Identify which cell holds the provided text, then report its (X, Y) central coordinate. 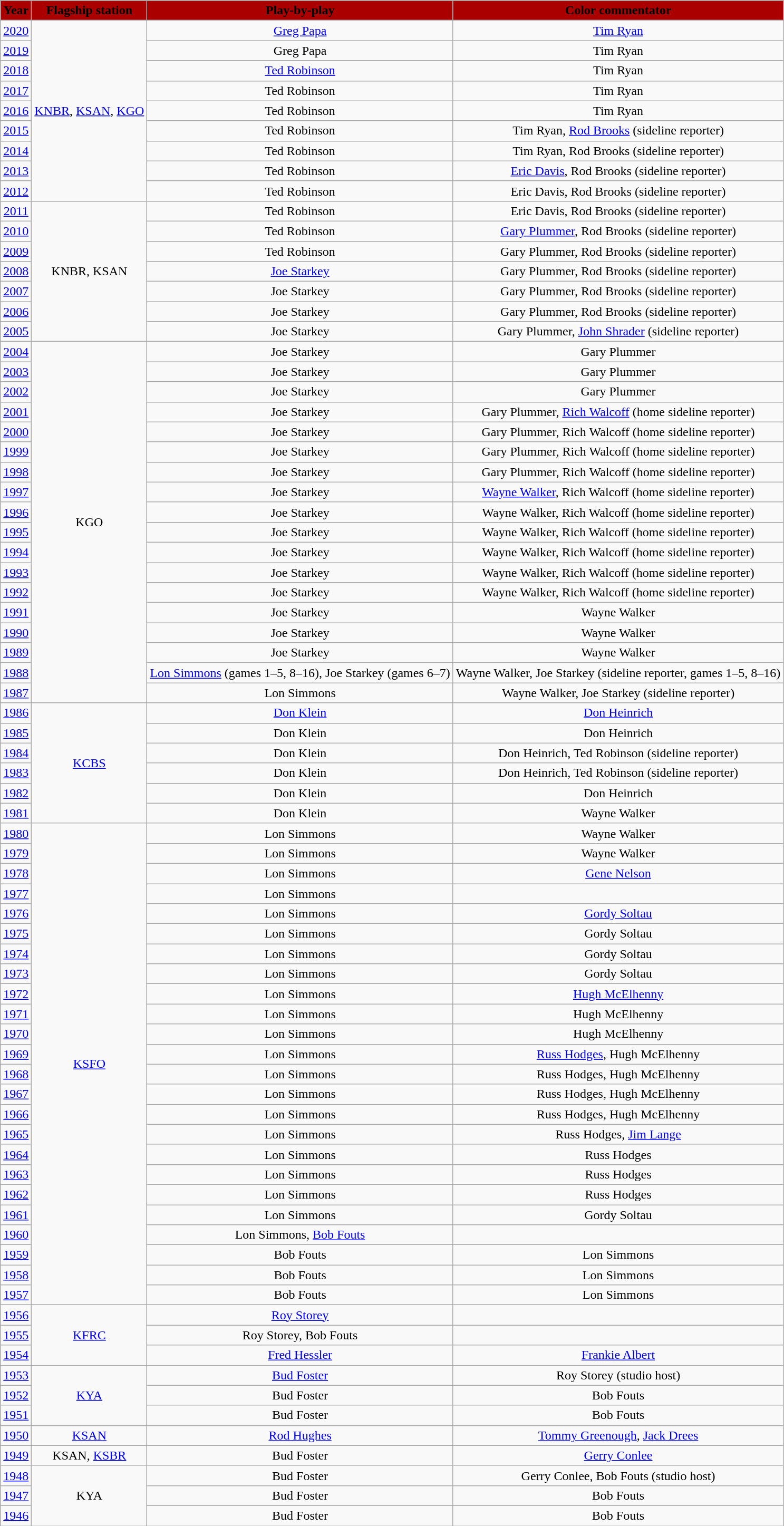
1993 (16, 572)
Lon Simmons, Bob Fouts (300, 1235)
2002 (16, 392)
1976 (16, 914)
2017 (16, 91)
KGO (90, 522)
Roy Storey (studio host) (618, 1375)
1964 (16, 1154)
Wayne Walker, Joe Starkey (sideline reporter) (618, 693)
1999 (16, 452)
1952 (16, 1395)
1953 (16, 1375)
2005 (16, 332)
1963 (16, 1174)
Year (16, 11)
1955 (16, 1335)
1992 (16, 593)
1984 (16, 753)
Wayne Walker, Joe Starkey (sideline reporter, games 1–5, 8–16) (618, 673)
KSAN (90, 1435)
Fred Hessler (300, 1355)
1981 (16, 813)
KCBS (90, 763)
1960 (16, 1235)
1979 (16, 853)
1969 (16, 1054)
2012 (16, 191)
2001 (16, 412)
1968 (16, 1074)
1988 (16, 673)
Lon Simmons (games 1–5, 8–16), Joe Starkey (games 6–7) (300, 673)
1990 (16, 633)
1987 (16, 693)
2016 (16, 111)
2003 (16, 372)
1958 (16, 1275)
1971 (16, 1014)
1954 (16, 1355)
1947 (16, 1495)
2018 (16, 71)
1956 (16, 1315)
1974 (16, 954)
2013 (16, 171)
1959 (16, 1255)
Gerry Conlee, Bob Fouts (studio host) (618, 1475)
1946 (16, 1515)
1996 (16, 512)
1980 (16, 833)
KSFO (90, 1064)
1977 (16, 894)
2006 (16, 312)
2014 (16, 151)
Gary Plummer, John Shrader (sideline reporter) (618, 332)
1949 (16, 1455)
1972 (16, 994)
1950 (16, 1435)
2008 (16, 272)
1989 (16, 653)
1967 (16, 1094)
1991 (16, 613)
Play-by-play (300, 11)
Rod Hughes (300, 1435)
1970 (16, 1034)
Tommy Greenough, Jack Drees (618, 1435)
Gene Nelson (618, 873)
2010 (16, 231)
1997 (16, 492)
2011 (16, 211)
KNBR, KSAN, KGO (90, 111)
Flagship station (90, 11)
KFRC (90, 1335)
2020 (16, 31)
1995 (16, 532)
1966 (16, 1114)
Roy Storey (300, 1315)
2000 (16, 432)
1957 (16, 1295)
1951 (16, 1415)
1948 (16, 1475)
1985 (16, 733)
Gerry Conlee (618, 1455)
1975 (16, 934)
KSAN, KSBR (90, 1455)
1973 (16, 974)
Roy Storey, Bob Fouts (300, 1335)
Frankie Albert (618, 1355)
Color commentator (618, 11)
KNBR, KSAN (90, 271)
2019 (16, 51)
1965 (16, 1134)
Russ Hodges, Jim Lange (618, 1134)
1998 (16, 472)
1986 (16, 713)
1982 (16, 793)
1983 (16, 773)
1961 (16, 1214)
2007 (16, 292)
2009 (16, 252)
2015 (16, 131)
2004 (16, 352)
1978 (16, 873)
1962 (16, 1194)
1994 (16, 552)
